Output the (x, y) coordinate of the center of the cell containing the given text.  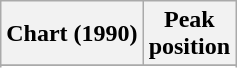
Chart (1990) (72, 34)
Peakposition (189, 34)
